Provide the [X, Y] coordinate of the cell's center where the given text is located.  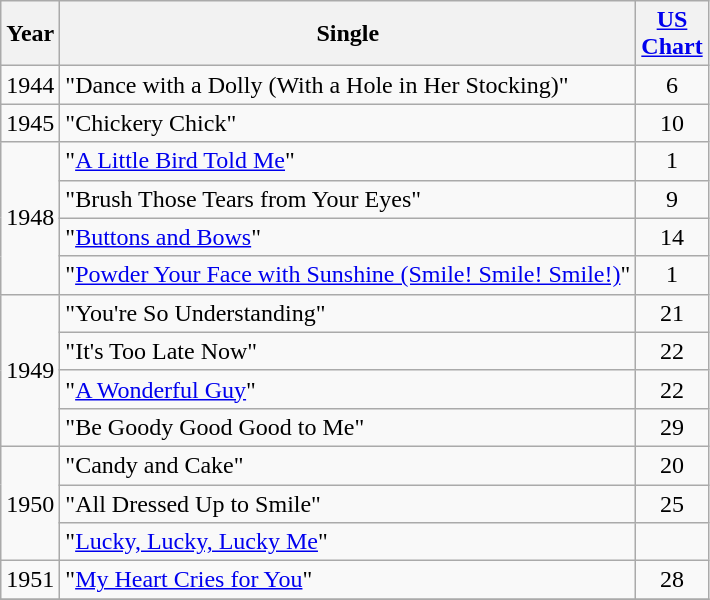
1948 [30, 218]
"A Little Bird Told Me" [348, 161]
"It's Too Late Now" [348, 351]
"Brush Those Tears from Your Eyes" [348, 199]
"Dance with a Dolly (With a Hole in Her Stocking)" [348, 85]
"Powder Your Face with Sunshine (Smile! Smile! Smile!)" [348, 275]
1945 [30, 123]
Year [30, 34]
"Chickery Chick" [348, 123]
28 [672, 580]
25 [672, 503]
"Buttons and Bows" [348, 237]
Single [348, 34]
"My Heart Cries for You" [348, 580]
9 [672, 199]
"Be Goody Good Good to Me" [348, 427]
10 [672, 123]
"You're So Understanding" [348, 313]
20 [672, 465]
1951 [30, 580]
1950 [30, 503]
USChart [672, 34]
1944 [30, 85]
29 [672, 427]
"All Dressed Up to Smile" [348, 503]
1949 [30, 370]
"Lucky, Lucky, Lucky Me" [348, 542]
"A Wonderful Guy" [348, 389]
21 [672, 313]
"Candy and Cake" [348, 465]
6 [672, 85]
14 [672, 237]
